Output the [X, Y] coordinate of the center of the cell containing the given text.  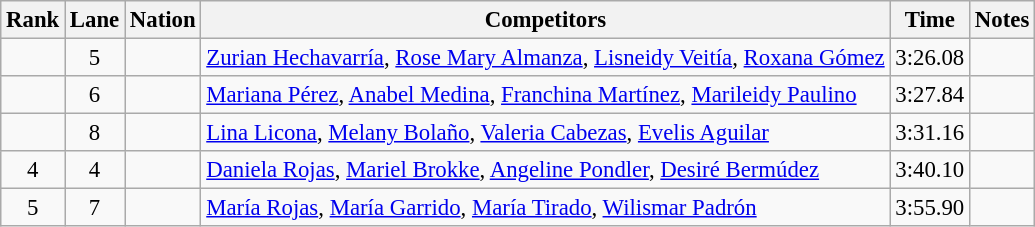
3:55.90 [930, 208]
3:40.10 [930, 170]
7 [95, 208]
Lane [95, 20]
Rank [33, 20]
3:26.08 [930, 58]
María Rojas, María Garrido, María Tirado, Wilismar Padrón [546, 208]
6 [95, 95]
Zurian Hechavarría, Rose Mary Almanza, Lisneidy Veitía, Roxana Gómez [546, 58]
Competitors [546, 20]
Lina Licona, Melany Bolaño, Valeria Cabezas, Evelis Aguilar [546, 133]
Nation [163, 20]
8 [95, 133]
Time [930, 20]
Notes [1002, 20]
Mariana Pérez, Anabel Medina, Franchina Martínez, Marileidy Paulino [546, 95]
3:27.84 [930, 95]
Daniela Rojas, Mariel Brokke, Angeline Pondler, Desiré Bermúdez [546, 170]
3:31.16 [930, 133]
